Extract the (X, Y) coordinate from the center of the cell holding the provided text.  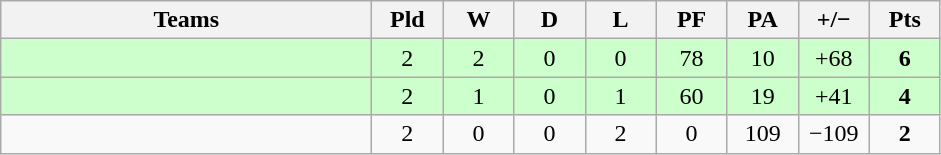
W (478, 20)
6 (904, 58)
10 (762, 58)
D (550, 20)
−109 (834, 134)
+41 (834, 96)
+68 (834, 58)
+/− (834, 20)
60 (692, 96)
Pld (408, 20)
109 (762, 134)
PA (762, 20)
4 (904, 96)
Pts (904, 20)
Teams (186, 20)
19 (762, 96)
78 (692, 58)
L (620, 20)
PF (692, 20)
